Pinpoint the cell where the given text exists, returning its (x, y) midpoint coordinate. 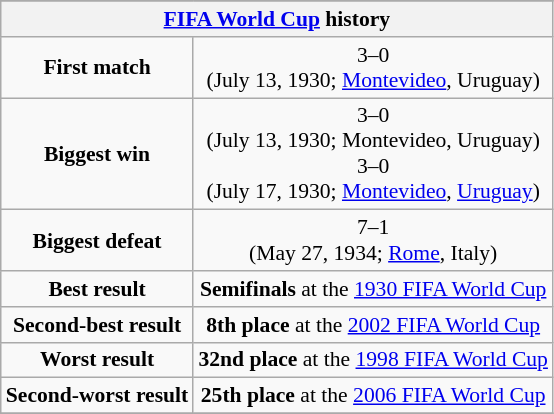
25th place at the 2006 FIFA World Cup (373, 396)
8th place at the 2002 FIFA World Cup (373, 325)
Biggest defeat (98, 240)
Semifinals at the 1930 FIFA World Cup (373, 289)
FIFA World Cup history (277, 19)
Worst result (98, 360)
32nd place at the 1998 FIFA World Cup (373, 360)
Biggest win (98, 154)
Best result (98, 289)
3–0 (July 13, 1930; Montevideo, Uruguay) (373, 68)
Second-best result (98, 325)
7–1 (May 27, 1934; Rome, Italy) (373, 240)
Second-worst result (98, 396)
First match (98, 68)
3–0 (July 13, 1930; Montevideo, Uruguay) 3–0 (July 17, 1930; Montevideo, Uruguay) (373, 154)
